Search for the cell housing the specified text and yield its (X, Y) center coordinate. 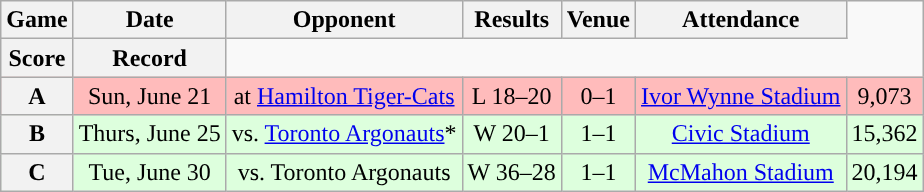
B (37, 134)
A (37, 96)
Ivor Wynne Stadium (741, 96)
at Hamilton Tiger-Cats (344, 96)
Record (150, 58)
9,073 (884, 96)
Civic Stadium (741, 134)
C (37, 172)
Results (512, 20)
Thurs, June 25 (150, 134)
20,194 (884, 172)
McMahon Stadium (741, 172)
L 18–20 (512, 96)
W 20–1 (512, 134)
vs. Toronto Argonauts* (344, 134)
Opponent (344, 20)
Tue, June 30 (150, 172)
Attendance (741, 20)
Score (37, 58)
vs. Toronto Argonauts (344, 172)
Sun, June 21 (150, 96)
W 36–28 (512, 172)
15,362 (884, 134)
0–1 (598, 96)
Game (37, 20)
Date (150, 20)
Venue (598, 20)
